Identify which cell holds the provided text, then report its [X, Y] central coordinate. 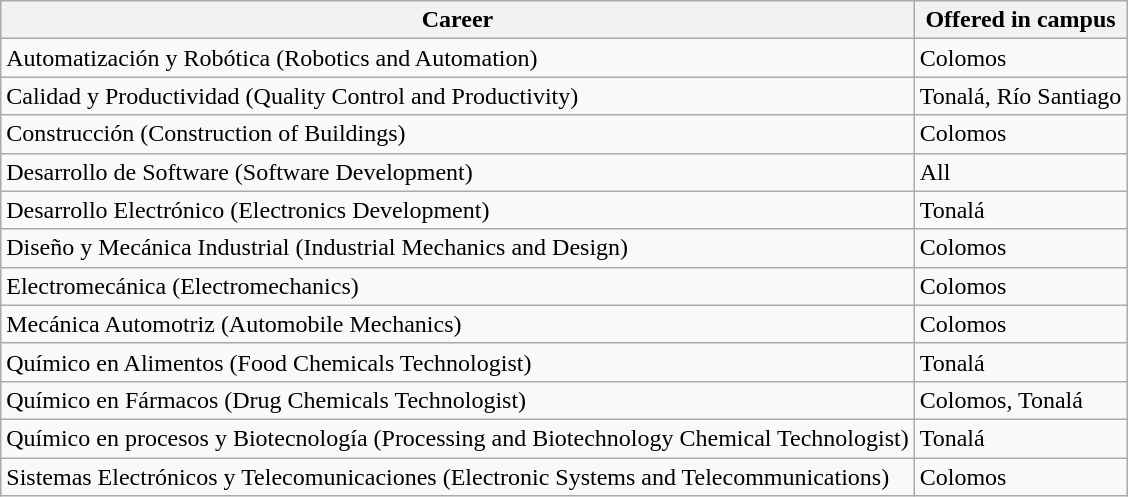
Tonalá, Río Santiago [1020, 96]
Desarrollo de Software (Software Development) [458, 172]
Electromecánica (Electromechanics) [458, 286]
Colomos, Tonalá [1020, 400]
Calidad y Productividad (Quality Control and Productivity) [458, 96]
Automatización y Robótica (Robotics and Automation) [458, 58]
Diseño y Mecánica Industrial (Industrial Mechanics and Design) [458, 248]
Mecánica Automotriz (Automobile Mechanics) [458, 324]
Sistemas Electrónicos y Telecomunicaciones (Electronic Systems and Telecommunications) [458, 477]
Químico en Fármacos (Drug Chemicals Technologist) [458, 400]
Construcción (Construction of Buildings) [458, 134]
Químico en Alimentos (Food Chemicals Technologist) [458, 362]
Desarrollo Electrónico (Electronics Development) [458, 210]
Offered in campus [1020, 20]
Químico en procesos y Biotecnología (Processing and Biotechnology Chemical Technologist) [458, 438]
Career [458, 20]
All [1020, 172]
